For the text-containing cell, return its midpoint in [x, y] coordinate format. 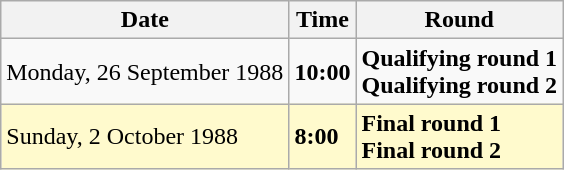
Qualifying round 1Qualifying round 2 [460, 72]
8:00 [322, 136]
Monday, 26 September 1988 [145, 72]
Final round 1Final round 2 [460, 136]
10:00 [322, 72]
Round [460, 20]
Sunday, 2 October 1988 [145, 136]
Time [322, 20]
Date [145, 20]
